Capture the cell that displays the provided text and extract its (X, Y) central coordinate. 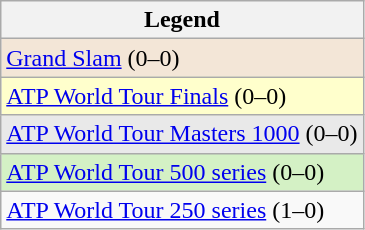
Legend (182, 20)
ATP World Tour 500 series (0–0) (182, 172)
ATP World Tour Masters 1000 (0–0) (182, 134)
ATP World Tour Finals (0–0) (182, 96)
ATP World Tour 250 series (1–0) (182, 210)
Grand Slam (0–0) (182, 58)
